Return the [x, y] coordinate for the center point of the cell that contains the specified text.  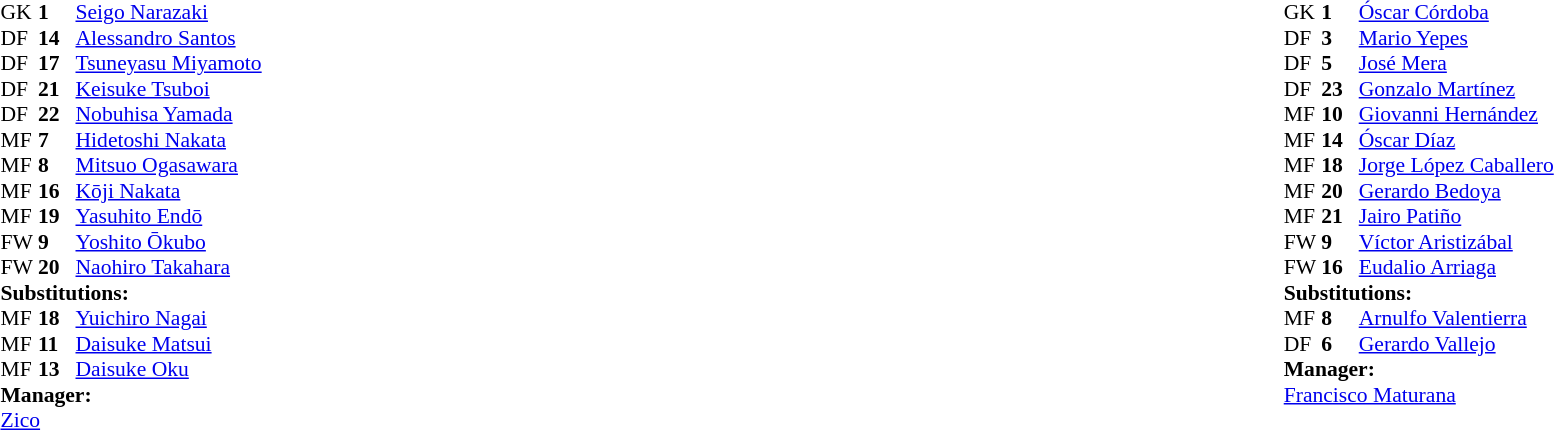
Yuichiro Nagai [169, 319]
Yasuhito Endō [169, 217]
Arnulfo Valentierra [1456, 319]
Giovanni Hernández [1456, 115]
5 [1340, 63]
Nobuhisa Yamada [169, 115]
Jorge López Caballero [1456, 165]
Daisuke Matsui [169, 344]
7 [57, 140]
19 [57, 217]
6 [1340, 344]
Seigo Narazaki [169, 13]
Gerardo Vallejo [1456, 344]
Alessandro Santos [169, 38]
Mitsuo Ogasawara [169, 165]
Naohiro Takahara [169, 267]
10 [1340, 115]
Óscar Córdoba [1456, 13]
Yoshito Ōkubo [169, 242]
Kōji Nakata [169, 191]
Jairo Patiño [1456, 217]
Mario Yepes [1456, 38]
Víctor Aristizábal [1456, 242]
Gerardo Bedoya [1456, 191]
Keisuke Tsuboi [169, 89]
22 [57, 115]
José Mera [1456, 63]
Gonzalo Martínez [1456, 89]
13 [57, 369]
11 [57, 344]
Eudalio Arriaga [1456, 267]
3 [1340, 38]
17 [57, 63]
Hidetoshi Nakata [169, 140]
Tsuneyasu Miyamoto [169, 63]
Óscar Díaz [1456, 140]
Daisuke Oku [169, 369]
Francisco Maturana [1419, 395]
23 [1340, 89]
